Determine the (x, y) coordinate at the center of the cell enclosing the given text.  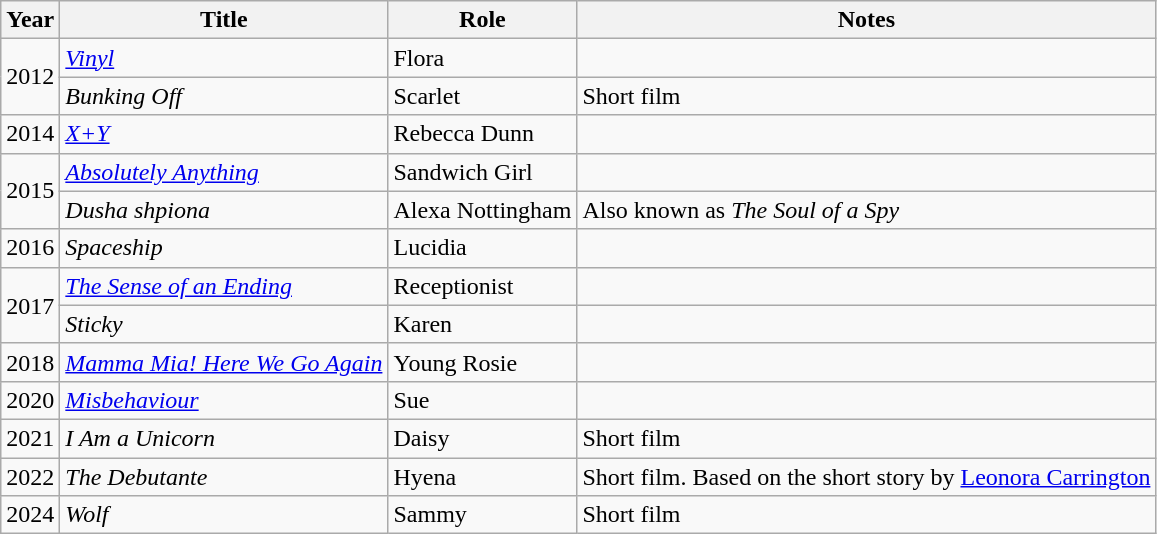
Karen (482, 324)
2017 (30, 305)
2022 (30, 477)
Year (30, 20)
Rebecca Dunn (482, 134)
Bunking Off (224, 96)
I Am a Unicorn (224, 438)
Flora (482, 58)
The Sense of an Ending (224, 286)
2024 (30, 515)
Also known as The Soul of a Spy (866, 210)
2014 (30, 134)
2021 (30, 438)
2018 (30, 362)
Young Rosie (482, 362)
X+Y (224, 134)
2020 (30, 400)
2015 (30, 191)
Title (224, 20)
Wolf (224, 515)
Mamma Mia! Here We Go Again (224, 362)
Vinyl (224, 58)
Spaceship (224, 248)
Sticky (224, 324)
Sandwich Girl (482, 172)
Notes (866, 20)
Role (482, 20)
Misbehaviour (224, 400)
Receptionist (482, 286)
Hyena (482, 477)
The Debutante (224, 477)
Absolutely Anything (224, 172)
2016 (30, 248)
Short film. Based on the short story by Leonora Carrington (866, 477)
Sue (482, 400)
Daisy (482, 438)
2012 (30, 77)
Alexa Nottingham (482, 210)
Scarlet (482, 96)
Sammy (482, 515)
Lucidia (482, 248)
Dusha shpiona (224, 210)
